Scan for the cell matching the given text and deliver its [x, y] coordinate at center. 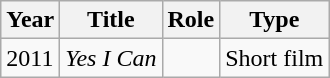
Title [111, 20]
Type [274, 20]
Yes I Can [111, 58]
Short film [274, 58]
2011 [30, 58]
Role [191, 20]
Year [30, 20]
